Output the [X, Y] coordinate of the center of the cell containing the given text.  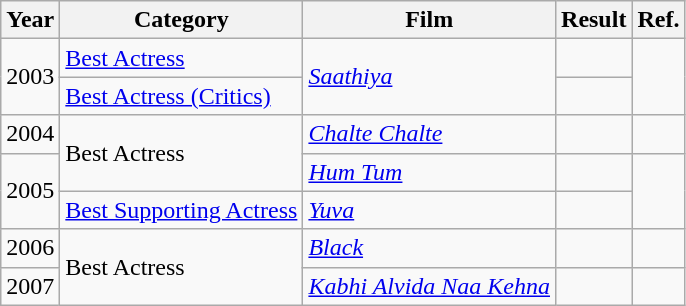
Ref. [658, 20]
Hum Tum [430, 172]
Saathiya [430, 77]
Year [30, 20]
2007 [30, 286]
Kabhi Alvida Naa Kehna [430, 286]
2003 [30, 77]
Best Supporting Actress [182, 210]
2004 [30, 134]
2006 [30, 248]
Category [182, 20]
2005 [30, 191]
Chalte Chalte [430, 134]
Result [594, 20]
Yuva [430, 210]
Film [430, 20]
Best Actress (Critics) [182, 96]
Black [430, 248]
